Locate the cell with the specified text and output its [x, y] center coordinate. 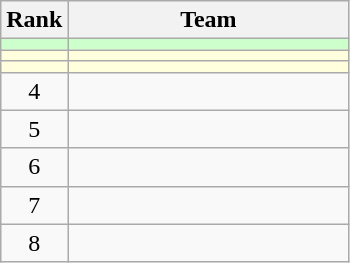
Rank [34, 20]
7 [34, 205]
5 [34, 129]
Team [208, 20]
8 [34, 243]
4 [34, 91]
6 [34, 167]
